Extract the [X, Y] coordinate from the center of the cell holding the provided text.  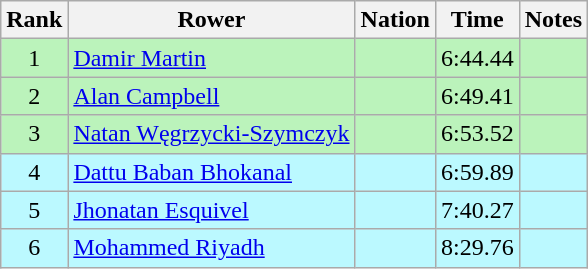
3 [34, 134]
Dattu Baban Bhokanal [212, 172]
Damir Martin [212, 58]
4 [34, 172]
Notes [553, 20]
7:40.27 [477, 210]
6:59.89 [477, 172]
1 [34, 58]
2 [34, 96]
6:44.44 [477, 58]
5 [34, 210]
6:53.52 [477, 134]
6:49.41 [477, 96]
Mohammed Riyadh [212, 248]
8:29.76 [477, 248]
Alan Campbell [212, 96]
Time [477, 20]
Jhonatan Esquivel [212, 210]
Nation [395, 20]
Rank [34, 20]
6 [34, 248]
Rower [212, 20]
Natan Węgrzycki-Szymczyk [212, 134]
